Scan for the cell matching the given text and deliver its [X, Y] coordinate at center. 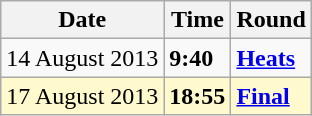
18:55 [198, 96]
9:40 [198, 58]
17 August 2013 [82, 96]
Final [271, 96]
14 August 2013 [82, 58]
Time [198, 20]
Round [271, 20]
Date [82, 20]
Heats [271, 58]
